Pinpoint the cell where the given text exists, returning its [x, y] midpoint coordinate. 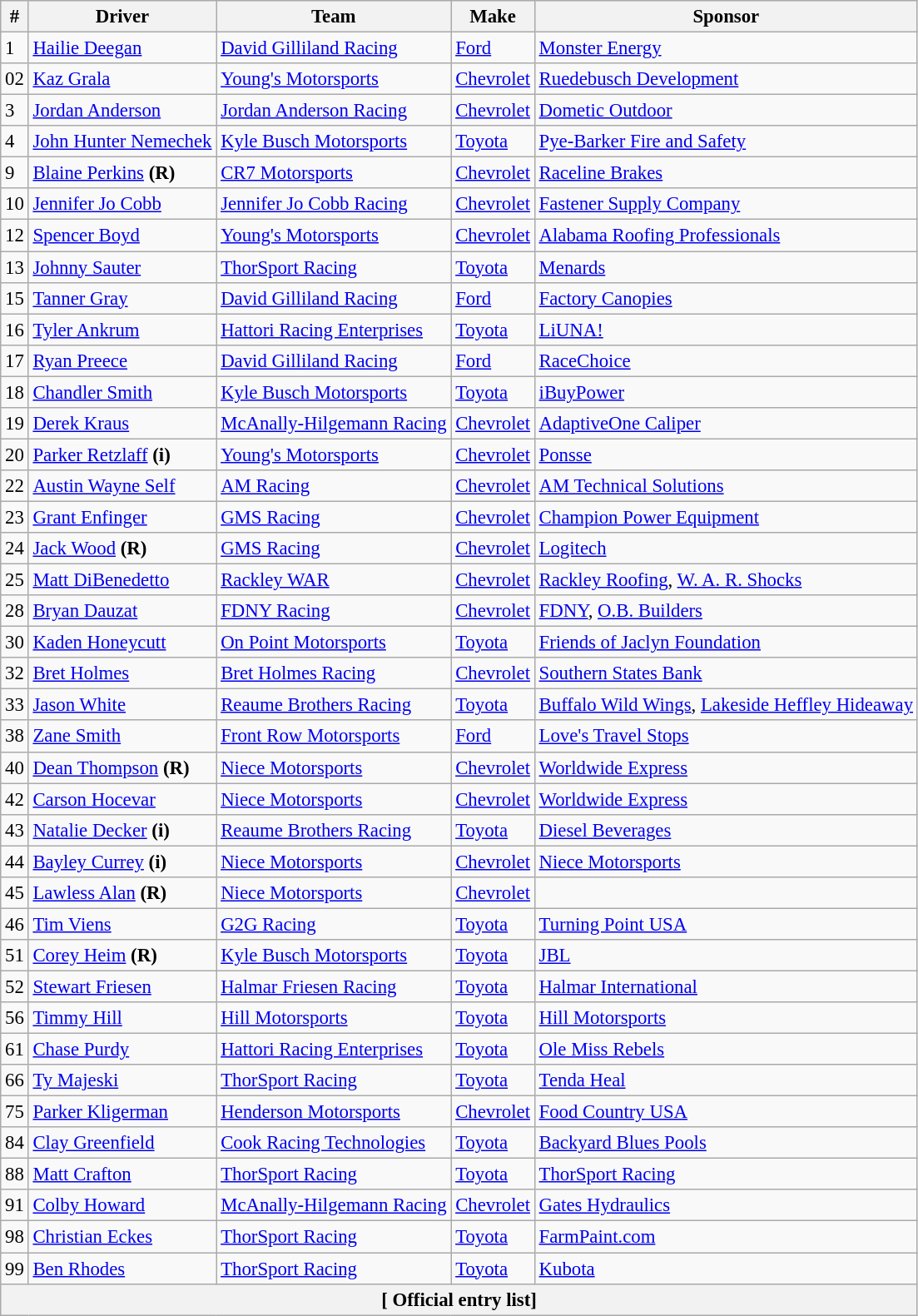
23 [15, 517]
Derek Kraus [122, 424]
15 [15, 298]
40 [15, 767]
FDNY, O.B. Builders [726, 611]
Jordan Anderson [122, 111]
Ponsse [726, 454]
Ole Miss Rebels [726, 1050]
33 [15, 705]
56 [15, 1018]
43 [15, 830]
Southern States Bank [726, 673]
Champion Power Equipment [726, 517]
Bryan Dauzat [122, 611]
Natalie Decker (i) [122, 830]
Halmar International [726, 986]
Driver [122, 17]
Jason White [122, 705]
Ty Majeski [122, 1080]
52 [15, 986]
88 [15, 1174]
John Hunter Nemechek [122, 142]
Front Row Motorsports [334, 737]
12 [15, 236]
Kubota [726, 1269]
Make [493, 17]
Tenda Heal [726, 1080]
45 [15, 893]
On Point Motorsports [334, 643]
98 [15, 1237]
Colby Howard [122, 1206]
Pye-Barker Fire and Safety [726, 142]
Lawless Alan (R) [122, 893]
Ruedebusch Development [726, 79]
Austin Wayne Self [122, 486]
Clay Greenfield [122, 1143]
CR7 Motorsports [334, 173]
Matt Crafton [122, 1174]
Raceline Brakes [726, 173]
Tyler Ankrum [122, 330]
Dometic Outdoor [726, 111]
Jennifer Jo Cobb [122, 204]
Menards [726, 267]
19 [15, 424]
38 [15, 737]
Kaden Honeycutt [122, 643]
AdaptiveOne Caliper [726, 424]
Corey Heim (R) [122, 956]
30 [15, 643]
24 [15, 549]
Factory Canopies [726, 298]
Hailie Deegan [122, 48]
Parker Retzlaff (i) [122, 454]
FDNY Racing [334, 611]
Logitech [726, 549]
Food Country USA [726, 1112]
[ Official entry list] [459, 1299]
25 [15, 580]
Jordan Anderson Racing [334, 111]
Chase Purdy [122, 1050]
Tim Viens [122, 924]
AM Racing [334, 486]
Dean Thompson (R) [122, 767]
16 [15, 330]
17 [15, 360]
Bayley Currey (i) [122, 862]
iBuyPower [726, 392]
Timmy Hill [122, 1018]
84 [15, 1143]
02 [15, 79]
51 [15, 956]
Ben Rhodes [122, 1269]
28 [15, 611]
Diesel Beverages [726, 830]
Bret Holmes Racing [334, 673]
Backyard Blues Pools [726, 1143]
Gates Hydraulics [726, 1206]
Turning Point USA [726, 924]
91 [15, 1206]
Parker Kligerman [122, 1112]
Halmar Friesen Racing [334, 986]
RaceChoice [726, 360]
Christian Eckes [122, 1237]
Kaz Grala [122, 79]
Friends of Jaclyn Foundation [726, 643]
Blaine Perkins (R) [122, 173]
FarmPaint.com [726, 1237]
Jack Wood (R) [122, 549]
Carson Hocevar [122, 799]
Rackley WAR [334, 580]
Chandler Smith [122, 392]
Tanner Gray [122, 298]
22 [15, 486]
Stewart Friesen [122, 986]
4 [15, 142]
Love's Travel Stops [726, 737]
Rackley Roofing, W. A. R. Shocks [726, 580]
44 [15, 862]
# [15, 17]
66 [15, 1080]
AM Technical Solutions [726, 486]
Cook Racing Technologies [334, 1143]
61 [15, 1050]
Team [334, 17]
Henderson Motorsports [334, 1112]
Alabama Roofing Professionals [726, 236]
3 [15, 111]
42 [15, 799]
32 [15, 673]
Buffalo Wild Wings, Lakeside Heffley Hideaway [726, 705]
Fastener Supply Company [726, 204]
Sponsor [726, 17]
Grant Enfinger [122, 517]
75 [15, 1112]
G2G Racing [334, 924]
18 [15, 392]
Johnny Sauter [122, 267]
Zane Smith [122, 737]
Matt DiBenedetto [122, 580]
9 [15, 173]
10 [15, 204]
13 [15, 267]
LiUNA! [726, 330]
Monster Energy [726, 48]
Bret Holmes [122, 673]
20 [15, 454]
Jennifer Jo Cobb Racing [334, 204]
99 [15, 1269]
Spencer Boyd [122, 236]
1 [15, 48]
JBL [726, 956]
46 [15, 924]
Ryan Preece [122, 360]
